Capture the cell that displays the provided text and extract its (x, y) central coordinate. 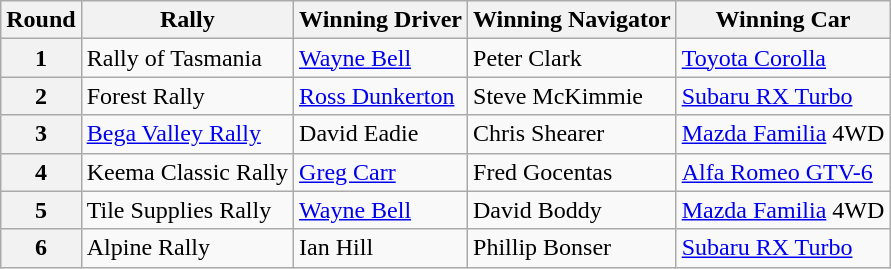
5 (41, 210)
4 (41, 172)
Phillip Bonser (572, 248)
Round (41, 20)
Winning Navigator (572, 20)
David Boddy (572, 210)
Keema Classic Rally (187, 172)
Ross Dunkerton (381, 96)
Tile Supplies Rally (187, 210)
Fred Gocentas (572, 172)
Steve McKimmie (572, 96)
Chris Shearer (572, 134)
David Eadie (381, 134)
Peter Clark (572, 58)
Ian Hill (381, 248)
Alfa Romeo GTV-6 (783, 172)
Rally (187, 20)
3 (41, 134)
Forest Rally (187, 96)
Toyota Corolla (783, 58)
Alpine Rally (187, 248)
1 (41, 58)
Greg Carr (381, 172)
Rally of Tasmania (187, 58)
Bega Valley Rally (187, 134)
Winning Car (783, 20)
Winning Driver (381, 20)
6 (41, 248)
2 (41, 96)
